Return the (X, Y) coordinate for the center point of the cell that contains the specified text.  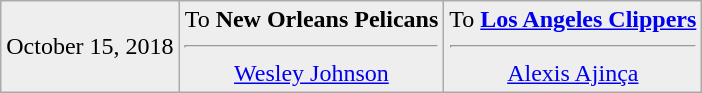
To Los Angeles ClippersAlexis Ajinça (573, 47)
October 15, 2018 (90, 47)
To New Orleans PelicansWesley Johnson (312, 47)
